Scan for the cell matching the given text and deliver its (X, Y) coordinate at center. 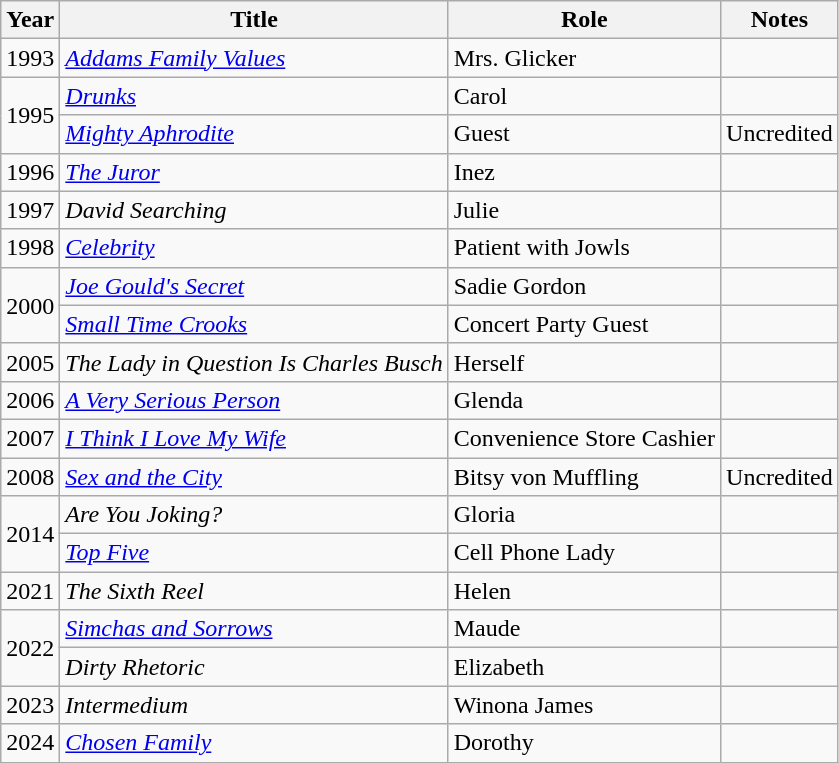
Notes (780, 20)
Small Time Crooks (254, 324)
Top Five (254, 553)
Maude (584, 629)
Elizabeth (584, 667)
2022 (30, 648)
1997 (30, 210)
2005 (30, 362)
2000 (30, 305)
1998 (30, 248)
Celebrity (254, 248)
Sex and the City (254, 477)
Glenda (584, 400)
Gloria (584, 515)
Guest (584, 134)
A Very Serious Person (254, 400)
The Sixth Reel (254, 591)
Chosen Family (254, 743)
Drunks (254, 96)
I Think I Love My Wife (254, 438)
Joe Gould's Secret (254, 286)
2007 (30, 438)
The Lady in Question Is Charles Busch (254, 362)
Sadie Gordon (584, 286)
Title (254, 20)
Dirty Rhetoric (254, 667)
Simchas and Sorrows (254, 629)
Helen (584, 591)
2024 (30, 743)
David Searching (254, 210)
Role (584, 20)
Year (30, 20)
2006 (30, 400)
2008 (30, 477)
Cell Phone Lady (584, 553)
Concert Party Guest (584, 324)
Carol (584, 96)
Mighty Aphrodite (254, 134)
Are You Joking? (254, 515)
Convenience Store Cashier (584, 438)
Winona James (584, 705)
1996 (30, 172)
Intermedium (254, 705)
Addams Family Values (254, 58)
2023 (30, 705)
Patient with Jowls (584, 248)
Mrs. Glicker (584, 58)
Bitsy von Muffling (584, 477)
The Juror (254, 172)
1993 (30, 58)
2021 (30, 591)
Dorothy (584, 743)
Herself (584, 362)
Inez (584, 172)
Julie (584, 210)
1995 (30, 115)
2014 (30, 534)
